Return the (x, y) coordinate for the center point of the cell that contains the specified text.  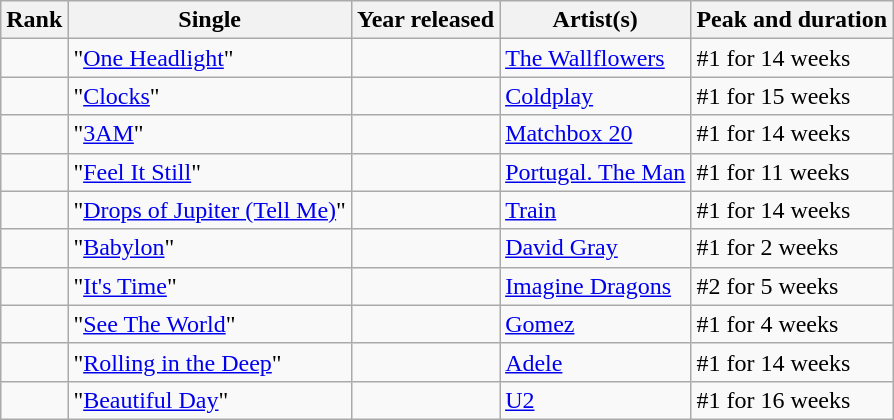
Peak and duration (792, 20)
"See The World" (210, 324)
"Babylon" (210, 248)
Rank (34, 20)
Single (210, 20)
#1 for 16 weeks (792, 400)
Gomez (596, 324)
#1 for 2 weeks (792, 248)
"Rolling in the Deep" (210, 362)
Train (596, 210)
"It's Time" (210, 286)
Imagine Dragons (596, 286)
#2 for 5 weeks (792, 286)
Matchbox 20 (596, 134)
The Wallflowers (596, 58)
"Feel It Still" (210, 172)
"Drops of Jupiter (Tell Me)" (210, 210)
#1 for 11 weeks (792, 172)
Adele (596, 362)
Artist(s) (596, 20)
#1 for 4 weeks (792, 324)
Coldplay (596, 96)
U2 (596, 400)
"Clocks" (210, 96)
#1 for 15 weeks (792, 96)
"One Headlight" (210, 58)
Year released (425, 20)
David Gray (596, 248)
Portugal. The Man (596, 172)
"3AM" (210, 134)
"Beautiful Day" (210, 400)
